For the text-containing cell, return its midpoint in [x, y] coordinate format. 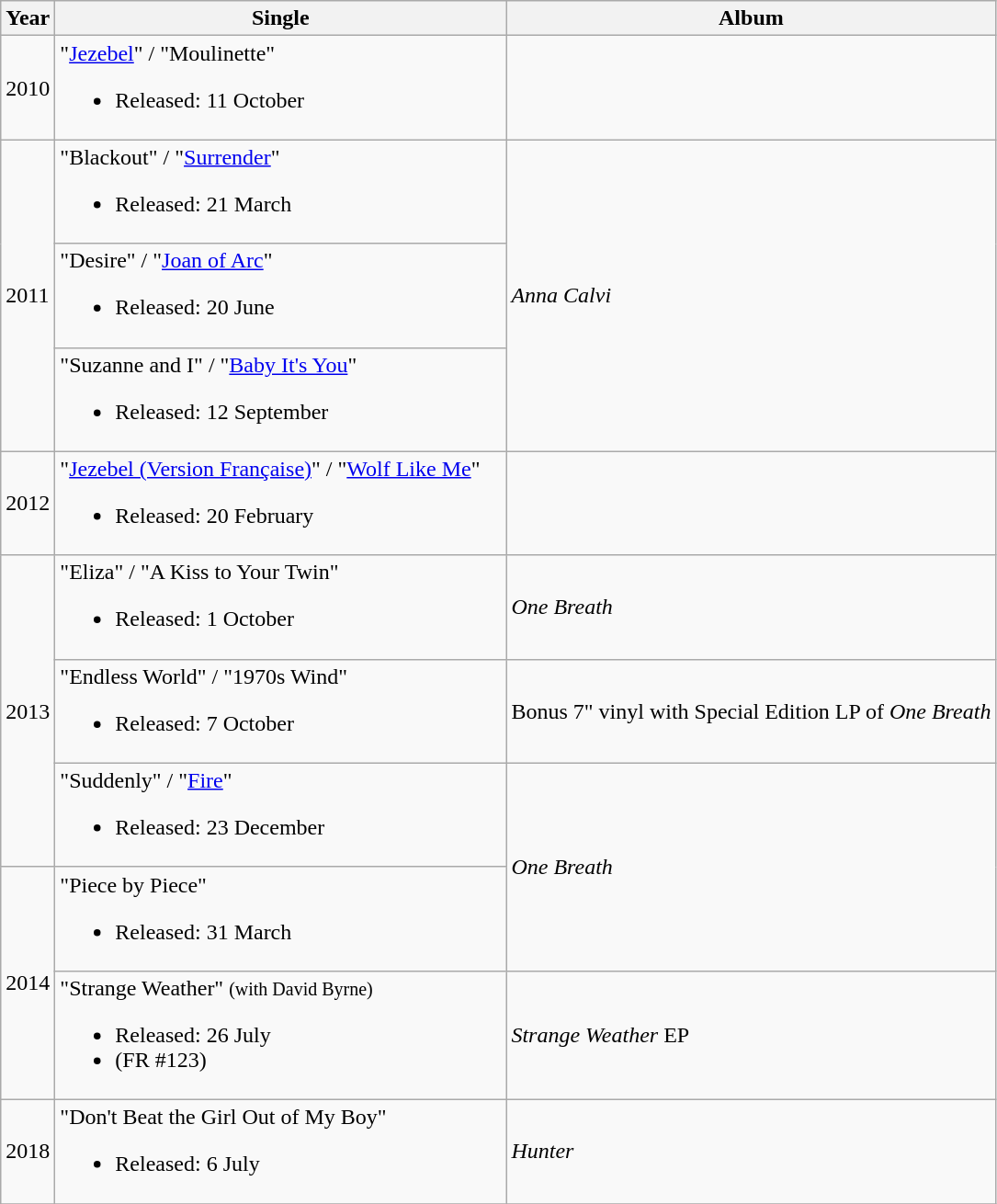
Strange Weather EP [752, 1035]
Hunter [752, 1151]
2013 [28, 711]
"Desire" / "Joan of Arc"Released: 20 June [281, 296]
2012 [28, 504]
"Jezebel" / "Moulinette"Released: 11 October [281, 88]
"Don't Beat the Girl Out of My Boy"Released: 6 July [281, 1151]
2010 [28, 88]
"Endless World" / "1970s Wind"Released: 7 October [281, 711]
2011 [28, 296]
2014 [28, 983]
Anna Calvi [752, 296]
"Blackout" / "Surrender"Released: 21 March [281, 191]
"Piece by Piece"Released: 31 March [281, 919]
"Suzanne and I" / "Baby It's You"Released: 12 September [281, 399]
"Eliza" / "A Kiss to Your Twin"Released: 1 October [281, 607]
Bonus 7" vinyl with Special Edition LP of One Breath [752, 711]
"Suddenly" / "Fire"Released: 23 December [281, 814]
Single [281, 18]
2018 [28, 1151]
"Strange Weather" (with David Byrne)Released: 26 July(FR #123) [281, 1035]
"Jezebel (Version Française)" / "Wolf Like Me"Released: 20 February [281, 504]
Album [752, 18]
Year [28, 18]
